Pinpoint the cell where the given text exists, returning its [x, y] midpoint coordinate. 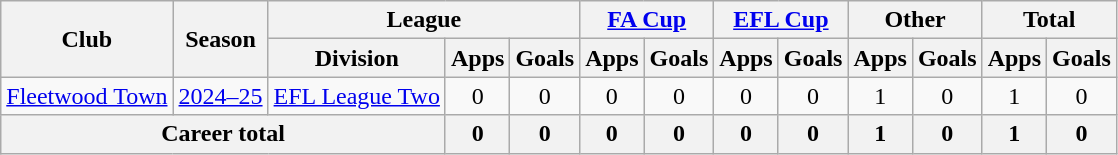
League [424, 20]
Career total [224, 134]
Other [915, 20]
Season [220, 39]
EFL Cup [781, 20]
EFL League Two [356, 96]
2024–25 [220, 96]
Division [356, 58]
Fleetwood Town [87, 96]
FA Cup [647, 20]
Club [87, 39]
Total [1049, 20]
